Return [x, y] of the center of cell containing provided text 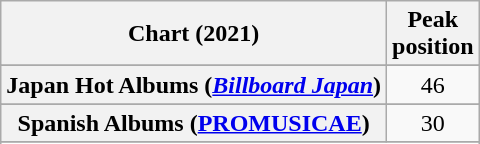
Japan Hot Albums (Billboard Japan) [194, 85]
46 [433, 85]
Peakposition [433, 34]
30 [433, 123]
Chart (2021) [194, 34]
Spanish Albums (PROMUSICAE) [194, 123]
